Identify which cell holds the provided text, then report its (x, y) central coordinate. 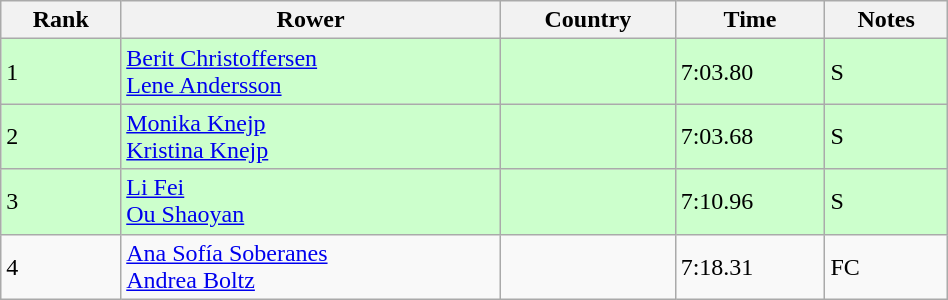
Notes (886, 20)
FC (886, 266)
7:03.68 (750, 136)
Ana Sofía SoberanesAndrea Boltz (311, 266)
Berit ChristoffersenLene Andersson (311, 72)
7:10.96 (750, 202)
7:18.31 (750, 266)
Rank (61, 20)
Monika KnejpKristina Knejp (311, 136)
Country (588, 20)
Li FeiOu Shaoyan (311, 202)
3 (61, 202)
7:03.80 (750, 72)
2 (61, 136)
4 (61, 266)
Rower (311, 20)
Time (750, 20)
1 (61, 72)
